Output the (X, Y) coordinate of the center of the cell containing the given text.  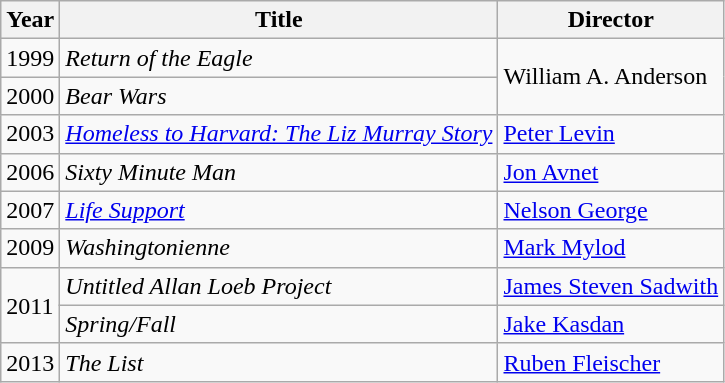
Year (30, 20)
2011 (30, 305)
Untitled Allan Loeb Project (279, 286)
2006 (30, 172)
Director (611, 20)
Life Support (279, 210)
2003 (30, 134)
Jake Kasdan (611, 324)
2000 (30, 96)
Title (279, 20)
Mark Mylod (611, 248)
2007 (30, 210)
Washingtonienne (279, 248)
William A. Anderson (611, 77)
James Steven Sadwith (611, 286)
1999 (30, 58)
Sixty Minute Man (279, 172)
The List (279, 362)
Spring/Fall (279, 324)
Peter Levin (611, 134)
Return of the Eagle (279, 58)
Bear Wars (279, 96)
2013 (30, 362)
Jon Avnet (611, 172)
Nelson George (611, 210)
Homeless to Harvard: The Liz Murray Story (279, 134)
Ruben Fleischer (611, 362)
2009 (30, 248)
